Pinpoint the cell where the given text exists, returning its (x, y) midpoint coordinate. 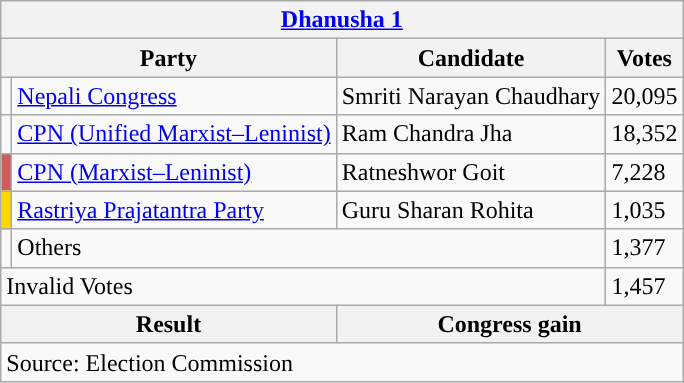
Candidate (471, 58)
1,377 (644, 248)
1,457 (644, 286)
Result (168, 324)
Ratneshwor Goit (471, 172)
Congress gain (510, 324)
Votes (644, 58)
Invalid Votes (304, 286)
1,035 (644, 210)
CPN (Unified Marxist–Leninist) (174, 134)
20,095 (644, 96)
Guru Sharan Rohita (471, 210)
Ram Chandra Jha (471, 134)
Others (309, 248)
Smriti Narayan Chaudhary (471, 96)
18,352 (644, 134)
Dhanusha 1 (342, 20)
7,228 (644, 172)
Party (168, 58)
CPN (Marxist–Leninist) (174, 172)
Nepali Congress (174, 96)
Rastriya Prajatantra Party (174, 210)
Source: Election Commission (342, 362)
